Detect which cell encompasses the target text, then output its [x, y] center coordinate. 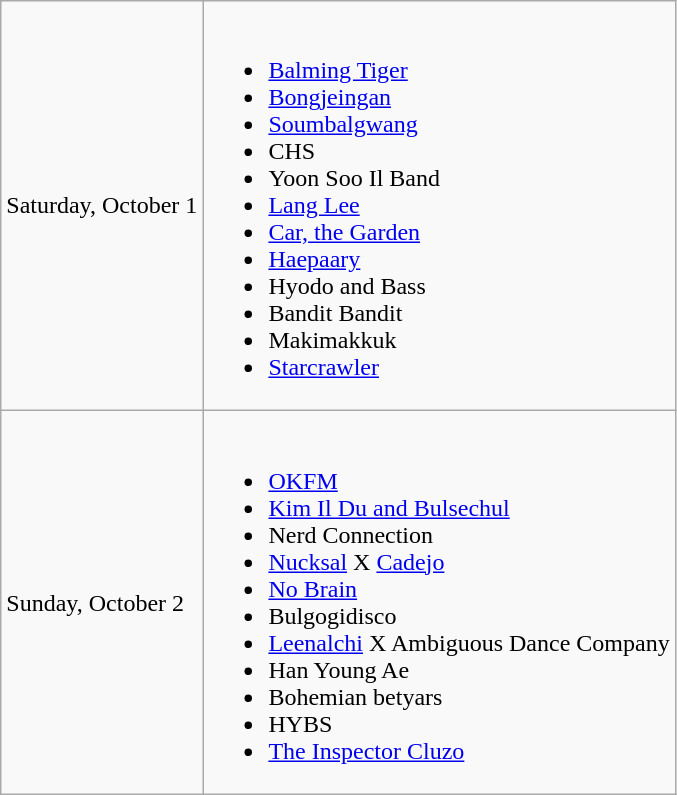
Saturday, October 1 [102, 206]
Sunday, October 2 [102, 602]
Balming Tiger Bongjeingan Soumbalgwang CHS Yoon Soo Il Band Lang Lee Car, the Garden Haepaary Hyodo and Bass Bandit Bandit Makimakkuk Starcrawler [439, 206]
